Return [x, y] of the center of cell containing provided text 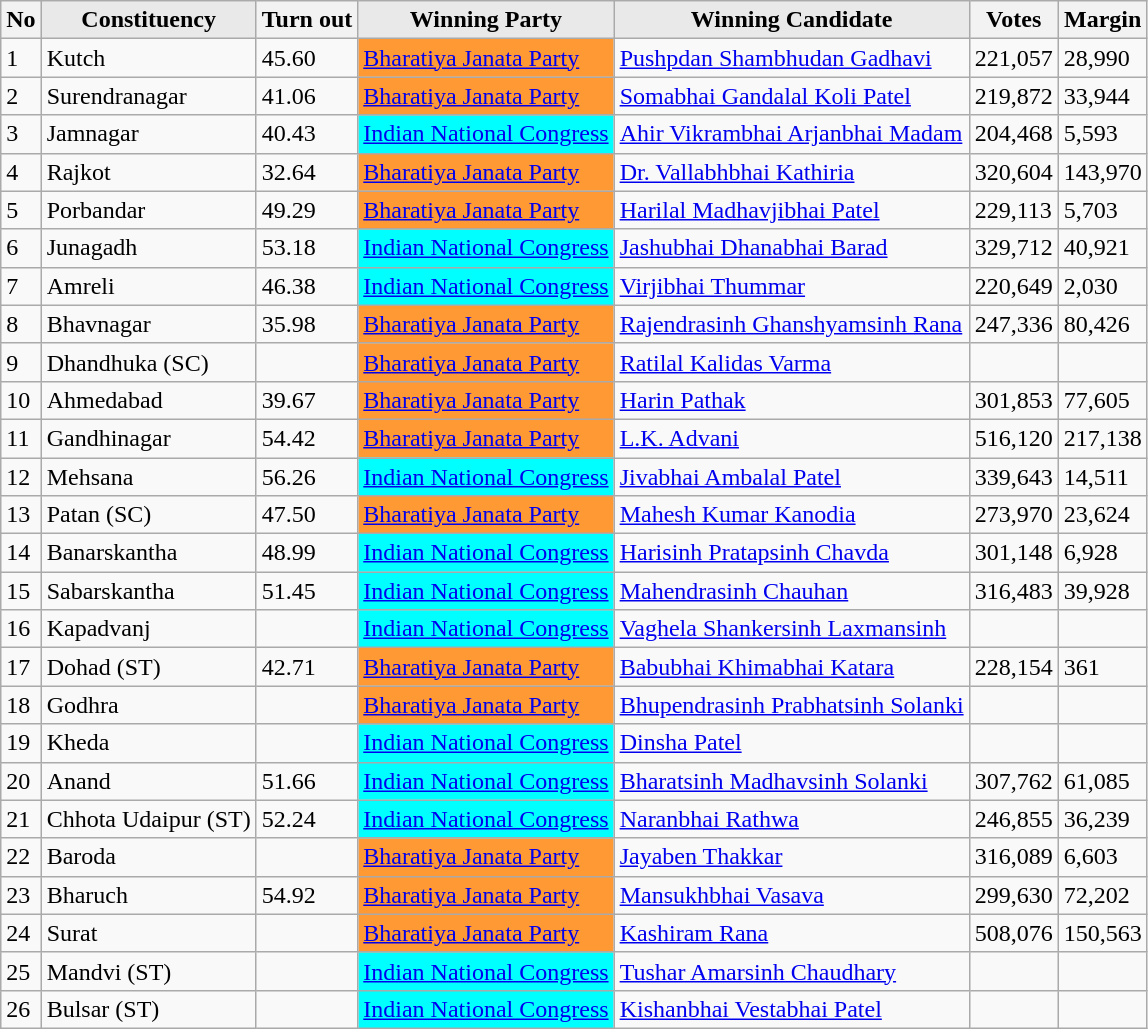
5 [21, 210]
39.67 [307, 400]
10 [21, 400]
143,970 [1102, 172]
36,239 [1102, 819]
229,113 [1014, 210]
Mansukhbhai Vasava [792, 895]
Turn out [307, 20]
2,030 [1102, 286]
Gandhinagar [148, 438]
Vaghela Shankersinh Laxmansinh [792, 629]
28,990 [1102, 58]
Kashiram Rana [792, 933]
11 [21, 438]
39,928 [1102, 591]
7 [21, 286]
49.29 [307, 210]
15 [21, 591]
Surendranagar [148, 96]
Rajkot [148, 172]
Votes [1014, 20]
221,057 [1014, 58]
8 [21, 324]
Jashubhai Dhanabhai Barad [792, 248]
41.06 [307, 96]
Bharatsinh Madhavsinh Solanki [792, 781]
6,603 [1102, 857]
Jivabhai Ambalal Patel [792, 477]
16 [21, 629]
Patan (SC) [148, 515]
247,336 [1014, 324]
52.24 [307, 819]
316,089 [1014, 857]
Dinsha Patel [792, 743]
80,426 [1102, 324]
320,604 [1014, 172]
Margin [1102, 20]
48.99 [307, 553]
4 [21, 172]
508,076 [1014, 933]
32.64 [307, 172]
Surat [148, 933]
307,762 [1014, 781]
Bharuch [148, 895]
6 [21, 248]
Rajendrasinh Ghanshyamsinh Rana [792, 324]
Jayaben Thakkar [792, 857]
Porbandar [148, 210]
Bulsar (ST) [148, 1009]
Mahendrasinh Chauhan [792, 591]
54.92 [307, 895]
9 [21, 362]
Harilal Madhavjibhai Patel [792, 210]
Bhavnagar [148, 324]
228,154 [1014, 667]
Harisinh Pratapsinh Chavda [792, 553]
Baroda [148, 857]
Ratilal Kalidas Varma [792, 362]
299,630 [1014, 895]
33,944 [1102, 96]
47.50 [307, 515]
3 [21, 134]
40.43 [307, 134]
Jamnagar [148, 134]
77,605 [1102, 400]
150,563 [1102, 933]
204,468 [1014, 134]
18 [21, 705]
51.66 [307, 781]
Kishanbhai Vestabhai Patel [792, 1009]
Dhandhuka (SC) [148, 362]
51.45 [307, 591]
35.98 [307, 324]
Mahesh Kumar Kanodia [792, 515]
14,511 [1102, 477]
21 [21, 819]
Babubhai Khimabhai Katara [792, 667]
26 [21, 1009]
Winning Candidate [792, 20]
Somabhai Gandalal Koli Patel [792, 96]
No [21, 20]
Kapadvanj [148, 629]
339,643 [1014, 477]
61,085 [1102, 781]
40,921 [1102, 248]
516,120 [1014, 438]
Bhupendrasinh Prabhatsinh Solanki [792, 705]
Naranbhai Rathwa [792, 819]
6,928 [1102, 553]
Junagadh [148, 248]
Chhota Udaipur (ST) [148, 819]
56.26 [307, 477]
53.18 [307, 248]
Harin Pathak [792, 400]
5,703 [1102, 210]
72,202 [1102, 895]
19 [21, 743]
1 [21, 58]
361 [1102, 667]
Amreli [148, 286]
301,853 [1014, 400]
Winning Party [486, 20]
17 [21, 667]
301,148 [1014, 553]
Ahir Vikrambhai Arjanbhai Madam [792, 134]
Pushpdan Shambhudan Gadhavi [792, 58]
Kutch [148, 58]
25 [21, 971]
Godhra [148, 705]
Anand [148, 781]
23,624 [1102, 515]
Virjibhai Thummar [792, 286]
Ahmedabad [148, 400]
12 [21, 477]
Mandvi (ST) [148, 971]
Sabarskantha [148, 591]
Mehsana [148, 477]
2 [21, 96]
54.42 [307, 438]
246,855 [1014, 819]
217,138 [1102, 438]
24 [21, 933]
Dohad (ST) [148, 667]
46.38 [307, 286]
Banarskantha [148, 553]
13 [21, 515]
Kheda [148, 743]
Tushar Amarsinh Chaudhary [792, 971]
Constituency [148, 20]
42.71 [307, 667]
23 [21, 895]
14 [21, 553]
219,872 [1014, 96]
20 [21, 781]
273,970 [1014, 515]
220,649 [1014, 286]
316,483 [1014, 591]
L.K. Advani [792, 438]
45.60 [307, 58]
22 [21, 857]
Dr. Vallabhbhai Kathiria [792, 172]
5,593 [1102, 134]
329,712 [1014, 248]
